Return [X, Y] of the center of cell containing provided text 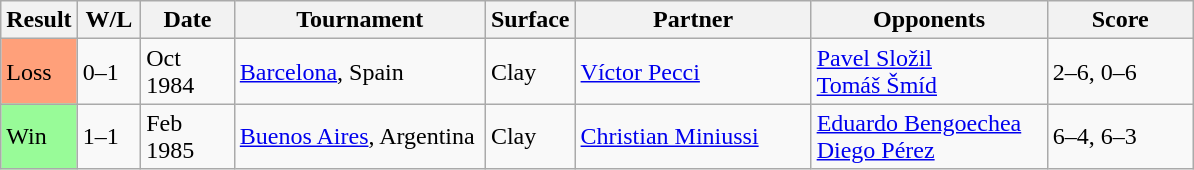
Surface [530, 20]
Víctor Pecci [693, 72]
Pavel Složil Tomáš Šmíd [929, 72]
Partner [693, 20]
Oct 1984 [188, 72]
Date [188, 20]
Score [1120, 20]
Loss [39, 72]
6–4, 6–3 [1120, 136]
Barcelona, Spain [360, 72]
Result [39, 20]
1–1 [109, 136]
Buenos Aires, Argentina [360, 136]
Christian Miniussi [693, 136]
0–1 [109, 72]
Win [39, 136]
W/L [109, 20]
Opponents [929, 20]
2–6, 0–6 [1120, 72]
Eduardo Bengoechea Diego Pérez [929, 136]
Feb 1985 [188, 136]
Tournament [360, 20]
